Capture the cell that displays the provided text and extract its (X, Y) central coordinate. 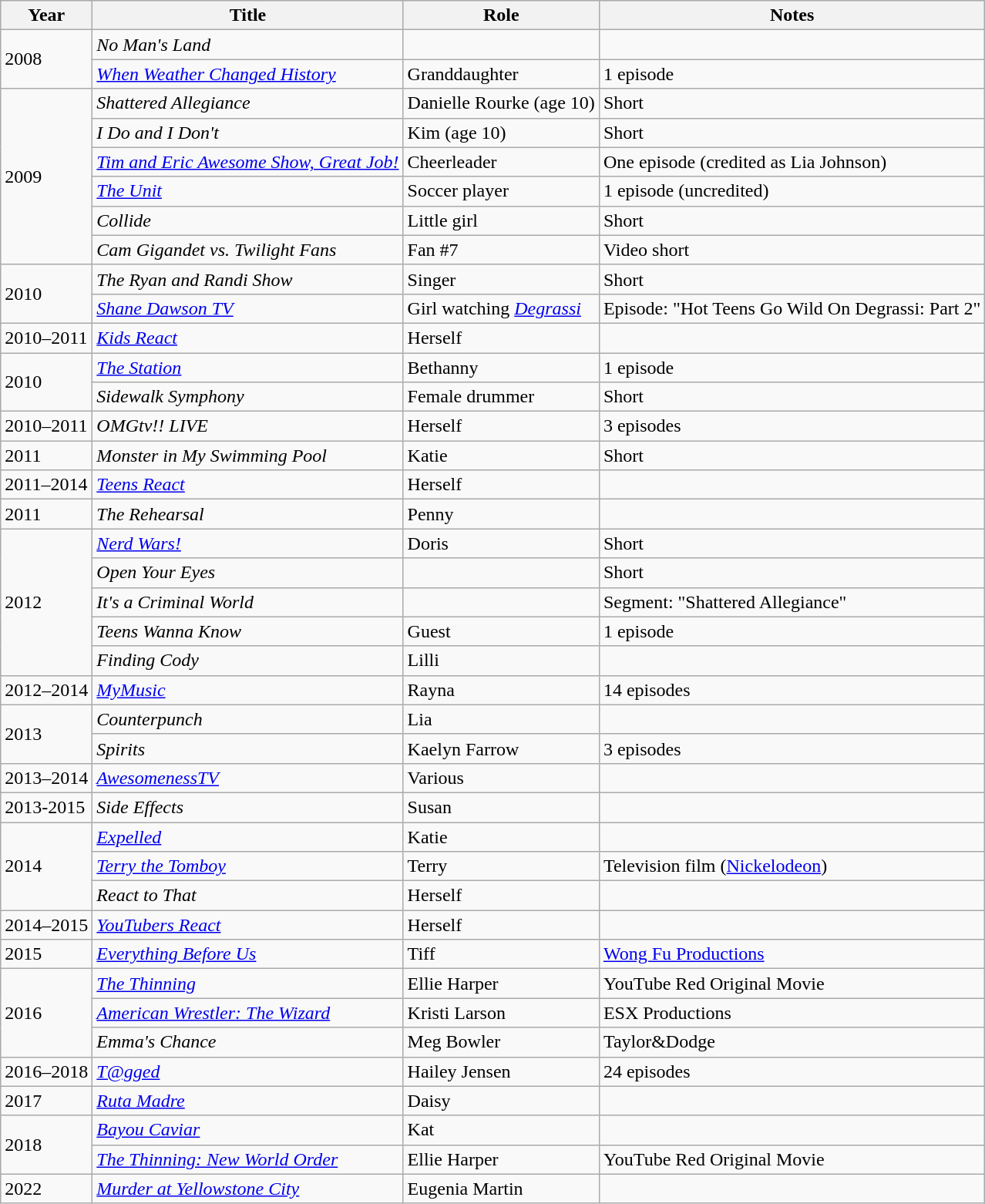
Granddaughter (501, 74)
The Station (248, 368)
Taylor&Dodge (792, 1042)
Female drummer (501, 397)
2013-2015 (46, 807)
2016 (46, 1013)
It's a Criminal World (248, 602)
Counterpunch (248, 719)
Eugenia Martin (501, 1189)
Girl watching Degrassi (501, 308)
Episode: "Hot Teens Go Wild On Degrassi: Part 2" (792, 308)
Teens React (248, 485)
Kaelyn Farrow (501, 748)
2014–2015 (46, 925)
Singer (501, 279)
ESX Productions (792, 1013)
Various (501, 778)
2012–2014 (46, 690)
Video short (792, 250)
Murder at Yellowstone City (248, 1189)
24 episodes (792, 1071)
American Wrestler: The Wizard (248, 1013)
Expelled (248, 836)
Lia (501, 719)
The Rehearsal (248, 514)
Doris (501, 543)
Notes (792, 15)
14 episodes (792, 690)
Bethanny (501, 368)
No Man's Land (248, 45)
2013 (46, 734)
Nerd Wars! (248, 543)
Everything Before Us (248, 954)
Side Effects (248, 807)
2022 (46, 1189)
Little girl (501, 220)
Shane Dawson TV (248, 308)
The Thinning (248, 984)
T@gged (248, 1071)
Monster in My Swimming Pool (248, 456)
Shattered Allegiance (248, 103)
2014 (46, 866)
One episode (credited as Lia Johnson) (792, 162)
Susan (501, 807)
AwesomenessTV (248, 778)
Hailey Jensen (501, 1071)
Cam Gigandet vs. Twilight Fans (248, 250)
I Do and I Don't (248, 133)
Year (46, 15)
Finding Cody (248, 661)
Kat (501, 1130)
2013–2014 (46, 778)
2009 (46, 177)
Kristi Larson (501, 1013)
Title (248, 15)
Rayna (501, 690)
React to That (248, 896)
Terry the Tomboy (248, 866)
Wong Fu Productions (792, 954)
Penny (501, 514)
2012 (46, 602)
Television film (Nickelodeon) (792, 866)
YouTubers React (248, 925)
Danielle Rourke (age 10) (501, 103)
2018 (46, 1145)
Bayou Caviar (248, 1130)
1 episode (uncredited) (792, 191)
When Weather Changed History (248, 74)
Daisy (501, 1101)
The Thinning: New World Order (248, 1159)
Collide (248, 220)
OMGtv!! LIVE (248, 426)
2015 (46, 954)
Role (501, 15)
Spirits (248, 748)
Kids React (248, 338)
Teens Wanna Know (248, 631)
Segment: "Shattered Allegiance" (792, 602)
Lilli (501, 661)
Fan #7 (501, 250)
Cheerleader (501, 162)
2011–2014 (46, 485)
Terry (501, 866)
Soccer player (501, 191)
Open Your Eyes (248, 573)
2017 (46, 1101)
2016–2018 (46, 1071)
Guest (501, 631)
Ruta Madre (248, 1101)
Kim (age 10) (501, 133)
Sidewalk Symphony (248, 397)
MyMusic (248, 690)
Emma's Chance (248, 1042)
Tim and Eric Awesome Show, Great Job! (248, 162)
The Unit (248, 191)
2008 (46, 59)
The Ryan and Randi Show (248, 279)
Tiff (501, 954)
Meg Bowler (501, 1042)
